Search for the cell housing the specified text and yield its (x, y) center coordinate. 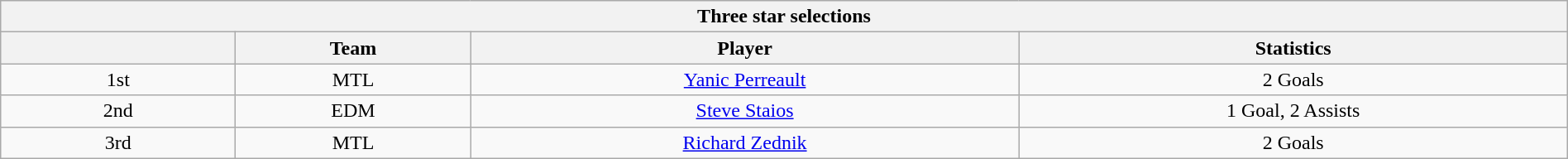
Player (744, 48)
Yanic Perreault (744, 79)
Team (353, 48)
1 Goal, 2 Assists (1293, 111)
Three star selections (784, 17)
Richard Zednik (744, 142)
Statistics (1293, 48)
1st (118, 79)
EDM (353, 111)
2nd (118, 111)
Steve Staios (744, 111)
3rd (118, 142)
